For the text-containing cell, return its midpoint in [x, y] coordinate format. 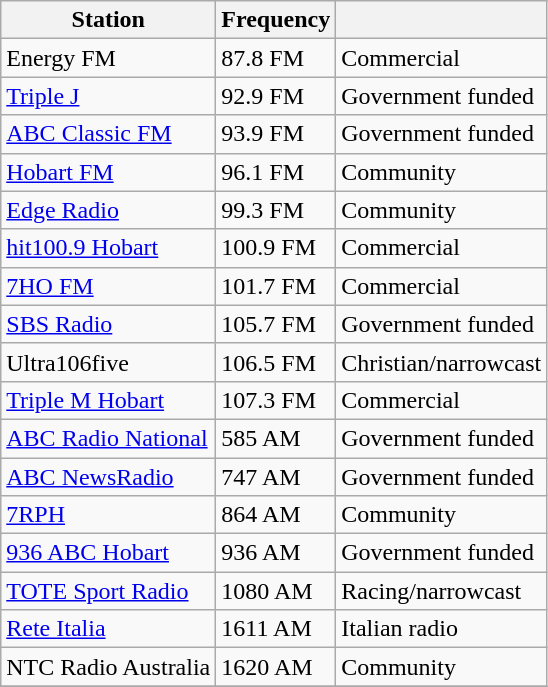
87.8 FM [276, 58]
hit100.9 Hobart [108, 248]
Energy FM [108, 58]
1620 AM [276, 667]
100.9 FM [276, 248]
936 AM [276, 553]
Ultra106five [108, 362]
105.7 FM [276, 324]
NTC Radio Australia [108, 667]
ABC Classic FM [108, 134]
ABC NewsRadio [108, 477]
106.5 FM [276, 362]
92.9 FM [276, 96]
Hobart FM [108, 172]
SBS Radio [108, 324]
ABC Radio National [108, 438]
Edge Radio [108, 210]
Christian/narrowcast [442, 362]
Triple M Hobart [108, 400]
Racing/narrowcast [442, 591]
TOTE Sport Radio [108, 591]
Rete Italia [108, 629]
101.7 FM [276, 286]
Triple J [108, 96]
Frequency [276, 20]
1611 AM [276, 629]
936 ABC Hobart [108, 553]
107.3 FM [276, 400]
7RPH [108, 515]
864 AM [276, 515]
7HO FM [108, 286]
93.9 FM [276, 134]
96.1 FM [276, 172]
585 AM [276, 438]
Station [108, 20]
Italian radio [442, 629]
1080 AM [276, 591]
747 AM [276, 477]
99.3 FM [276, 210]
